Search for the cell housing the specified text and yield its [X, Y] center coordinate. 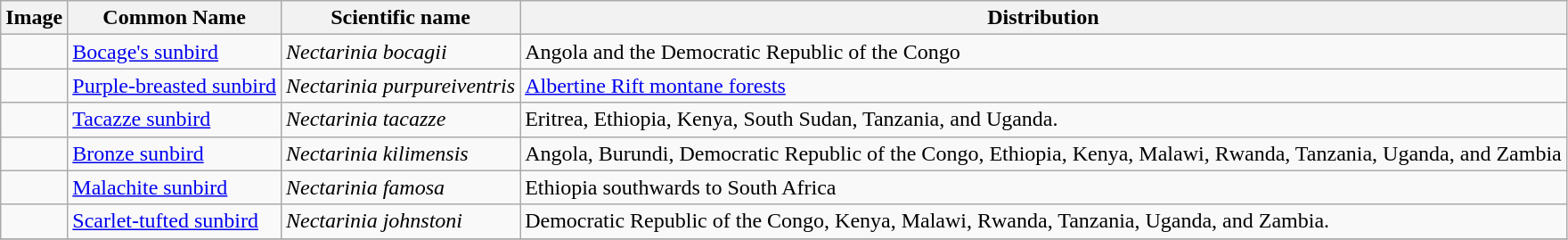
Angola, Burundi, Democratic Republic of the Congo, Ethiopia, Kenya, Malawi, Rwanda, Tanzania, Uganda, and Zambia [1044, 153]
Distribution [1044, 18]
Tacazze sunbird [175, 120]
Nectarinia johnstoni [400, 221]
Purple-breasted sunbird [175, 86]
Nectarinia famosa [400, 187]
Bronze sunbird [175, 153]
Eritrea, Ethiopia, Kenya, South Sudan, Tanzania, and Uganda. [1044, 120]
Nectarinia bocagii [400, 52]
Malachite sunbird [175, 187]
Nectarinia tacazze [400, 120]
Angola and the Democratic Republic of the Congo [1044, 52]
Common Name [175, 18]
Scarlet-tufted sunbird [175, 221]
Bocage's sunbird [175, 52]
Nectarinia purpureiventris [400, 86]
Scientific name [400, 18]
Nectarinia kilimensis [400, 153]
Democratic Republic of the Congo, Kenya, Malawi, Rwanda, Tanzania, Uganda, and Zambia. [1044, 221]
Albertine Rift montane forests [1044, 86]
Ethiopia southwards to South Africa [1044, 187]
Image [34, 18]
